Search for the cell housing the specified text and yield its [x, y] center coordinate. 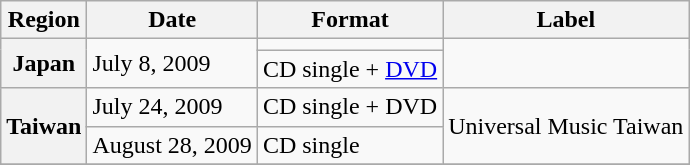
Format [350, 20]
Date [172, 20]
Region [44, 20]
Taiwan [44, 126]
July 8, 2009 [172, 64]
Label [566, 20]
Japan [44, 64]
July 24, 2009 [172, 107]
August 28, 2009 [172, 145]
Universal Music Taiwan [566, 126]
CD single [350, 145]
